Search for the cell housing the specified text and yield its [X, Y] center coordinate. 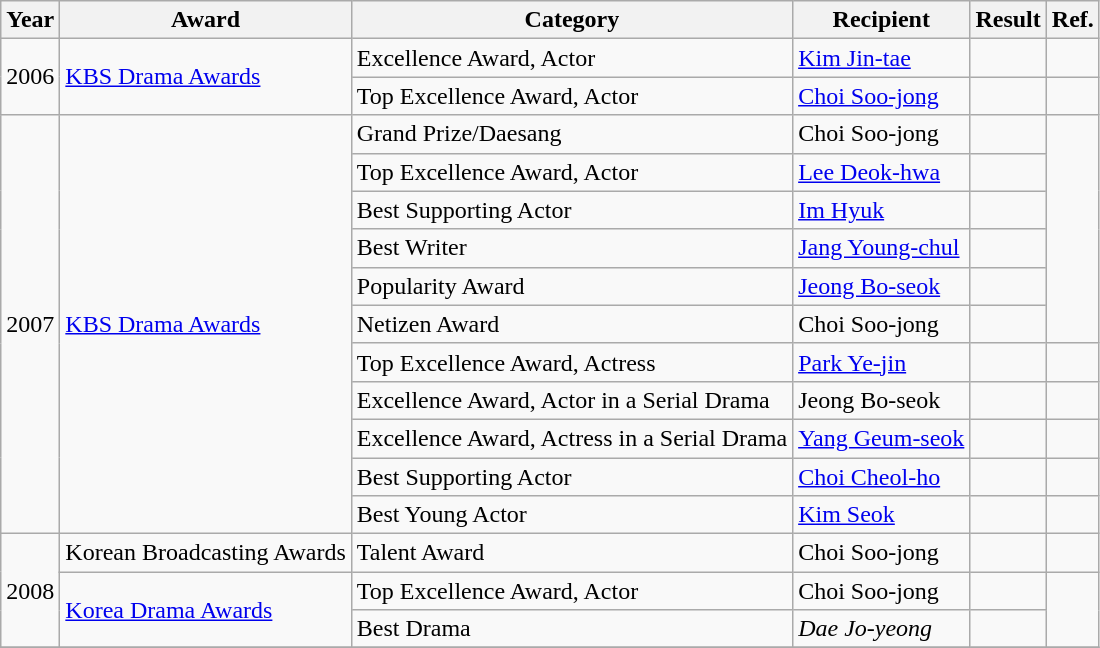
Jang Young-chul [882, 248]
Kim Jin-tae [882, 58]
Ref. [1072, 20]
Lee Deok-hwa [882, 172]
Excellence Award, Actor in a Serial Drama [572, 400]
Excellence Award, Actor [572, 58]
Popularity Award [572, 286]
Dae Jo-yeong [882, 629]
Best Young Actor [572, 515]
Category [572, 20]
Kim Seok [882, 515]
Best Writer [572, 248]
Korean Broadcasting Awards [206, 553]
Top Excellence Award, Actress [572, 362]
Award [206, 20]
Result [1008, 20]
Excellence Award, Actress in a Serial Drama [572, 438]
Recipient [882, 20]
2006 [30, 77]
Korea Drama Awards [206, 610]
Yang Geum-seok [882, 438]
Best Drama [572, 629]
2008 [30, 591]
Choi Cheol-ho [882, 477]
Netizen Award [572, 324]
Year [30, 20]
2007 [30, 324]
Im Hyuk [882, 210]
Park Ye-jin [882, 362]
Grand Prize/Daesang [572, 134]
Talent Award [572, 553]
